Pinpoint the cell where the given text exists, returning its [x, y] midpoint coordinate. 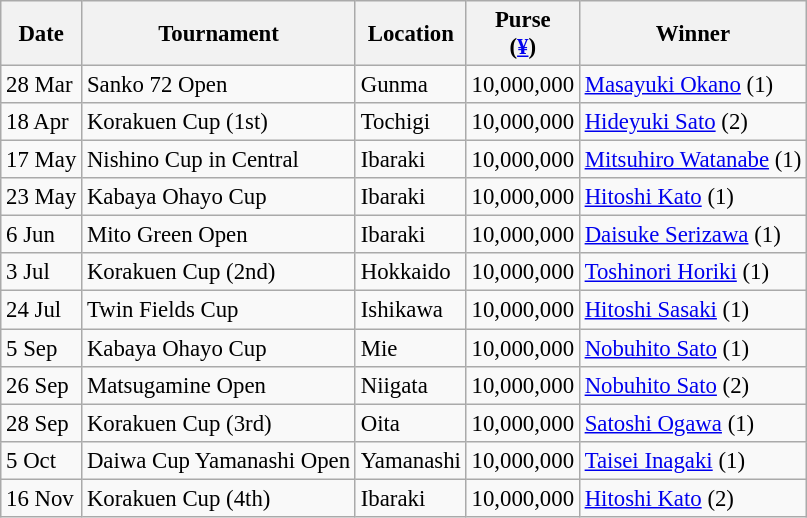
Masayuki Okano (1) [692, 85]
6 Jun [42, 235]
Mito Green Open [219, 235]
5 Oct [42, 460]
Hideyuki Sato (2) [692, 122]
Nishino Cup in Central [219, 160]
28 Sep [42, 423]
Niigata [410, 385]
24 Jul [42, 310]
Hitoshi Kato (2) [692, 498]
Tochigi [410, 122]
16 Nov [42, 498]
Satoshi Ogawa (1) [692, 423]
Tournament [219, 34]
Taisei Inagaki (1) [692, 460]
Hitoshi Kato (1) [692, 197]
Ishikawa [410, 310]
23 May [42, 197]
Nobuhito Sato (1) [692, 348]
Hitoshi Sasaki (1) [692, 310]
Nobuhito Sato (2) [692, 385]
Twin Fields Cup [219, 310]
Korakuen Cup (3rd) [219, 423]
Winner [692, 34]
Yamanashi [410, 460]
Toshinori Horiki (1) [692, 273]
Hokkaido [410, 273]
Gunma [410, 85]
Daiwa Cup Yamanashi Open [219, 460]
Korakuen Cup (1st) [219, 122]
Purse(¥) [522, 34]
17 May [42, 160]
26 Sep [42, 385]
Oita [410, 423]
Mitsuhiro Watanabe (1) [692, 160]
18 Apr [42, 122]
Date [42, 34]
Sanko 72 Open [219, 85]
Mie [410, 348]
Korakuen Cup (4th) [219, 498]
5 Sep [42, 348]
Korakuen Cup (2nd) [219, 273]
3 Jul [42, 273]
Matsugamine Open [219, 385]
Daisuke Serizawa (1) [692, 235]
Location [410, 34]
28 Mar [42, 85]
